Return the [X, Y] coordinate for the center point of the cell that contains the specified text.  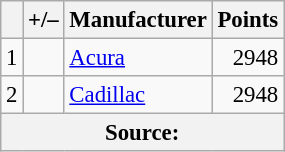
Acura [138, 58]
2 [12, 95]
Manufacturer [138, 20]
Source: [142, 133]
Points [248, 20]
+/– [44, 20]
1 [12, 58]
Cadillac [138, 95]
